Extract the (X, Y) coordinate from the center of the cell holding the provided text.  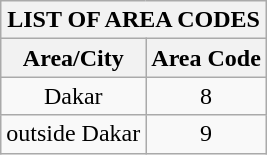
outside Dakar (74, 134)
Dakar (74, 96)
LIST OF AREA CODES (134, 20)
Area/City (74, 58)
Area Code (206, 58)
9 (206, 134)
8 (206, 96)
